Output the [X, Y] coordinate of the center of the cell containing the given text.  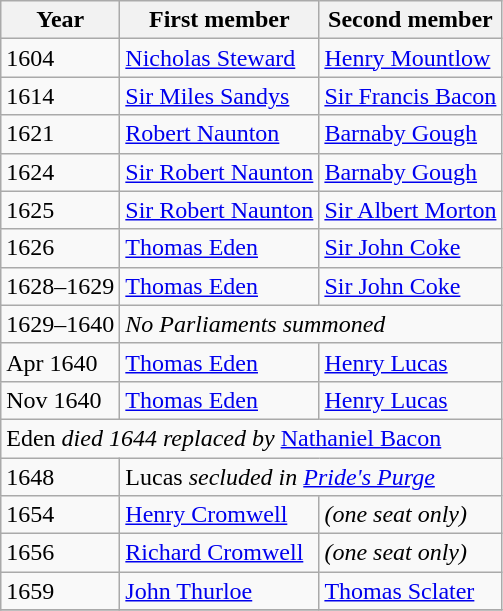
Second member [410, 20]
Eden died 1644 replaced by Nathaniel Bacon [252, 438]
1626 [60, 248]
Lucas secluded in Pride's Purge [311, 477]
No Parliaments summoned [311, 324]
Nov 1640 [60, 400]
Henry Cromwell [220, 515]
Henry Mountlow [410, 58]
Thomas Sclater [410, 591]
1648 [60, 477]
Robert Naunton [220, 134]
Sir Albert Morton [410, 210]
1656 [60, 553]
1604 [60, 58]
Richard Cromwell [220, 553]
1624 [60, 172]
1621 [60, 134]
Sir Miles Sandys [220, 96]
1614 [60, 96]
Year [60, 20]
Nicholas Steward [220, 58]
1628–1629 [60, 286]
1659 [60, 591]
Apr 1640 [60, 362]
John Thurloe [220, 591]
Sir Francis Bacon [410, 96]
First member [220, 20]
1629–1640 [60, 324]
1625 [60, 210]
1654 [60, 515]
